For the text-containing cell, return its midpoint in (x, y) coordinate format. 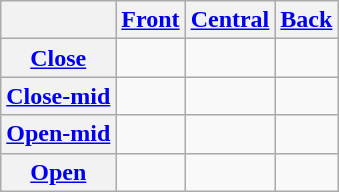
Central (230, 20)
Close (58, 58)
Back (306, 20)
Front (150, 20)
Close-mid (58, 96)
Open-mid (58, 134)
Open (58, 172)
